Pinpoint the cell where the given text exists, returning its [x, y] midpoint coordinate. 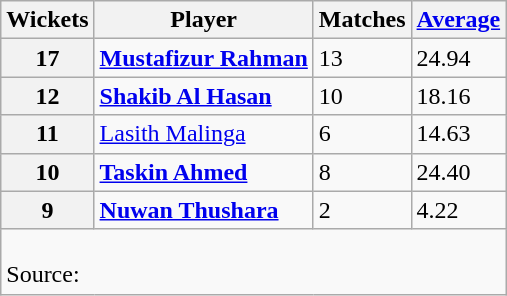
2 [362, 210]
Shakib Al Hasan [204, 96]
8 [362, 172]
Average [458, 20]
24.94 [458, 58]
6 [362, 134]
Wickets [48, 20]
12 [48, 96]
13 [362, 58]
Nuwan Thushara [204, 210]
Matches [362, 20]
Mustafizur Rahman [204, 58]
18.16 [458, 96]
9 [48, 210]
Taskin Ahmed [204, 172]
Lasith Malinga [204, 134]
Player [204, 20]
14.63 [458, 134]
17 [48, 58]
Source: [254, 262]
24.40 [458, 172]
4.22 [458, 210]
11 [48, 134]
